Return the (X, Y) coordinate for the center point of the cell that contains the specified text.  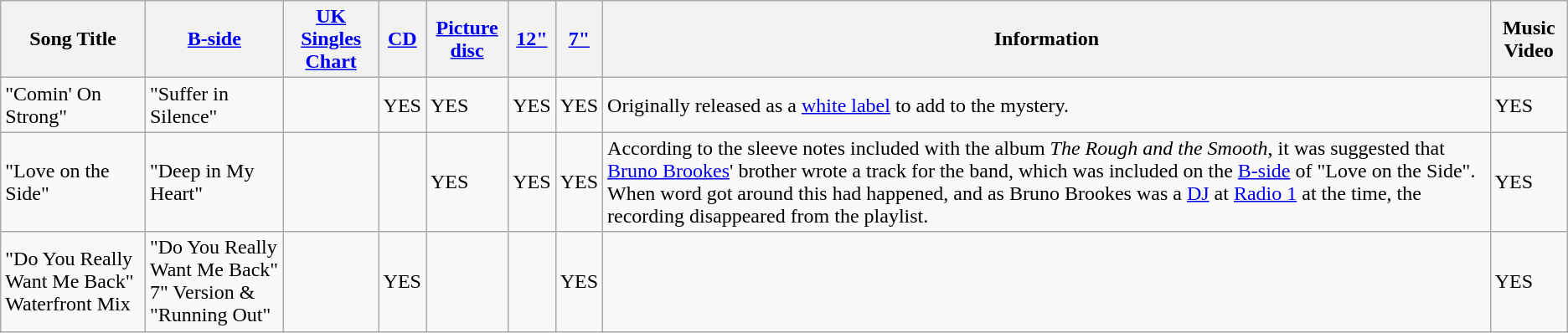
7" (579, 39)
Picture disc (467, 39)
"Do You Really Want Me Back" Waterfront Mix (74, 281)
"Love on the Side" (74, 182)
Song Title (74, 39)
B-side (214, 39)
"Comin' On Strong" (74, 105)
"Do You Really Want Me Back" 7" Version & "Running Out" (214, 281)
12" (532, 39)
"Suffer in Silence" (214, 105)
Music Video (1529, 39)
UK Singles Chart (331, 39)
Information (1047, 39)
Originally released as a white label to add to the mystery. (1047, 105)
"Deep in My Heart" (214, 182)
CD (402, 39)
